For the text-containing cell, return its midpoint in [X, Y] coordinate format. 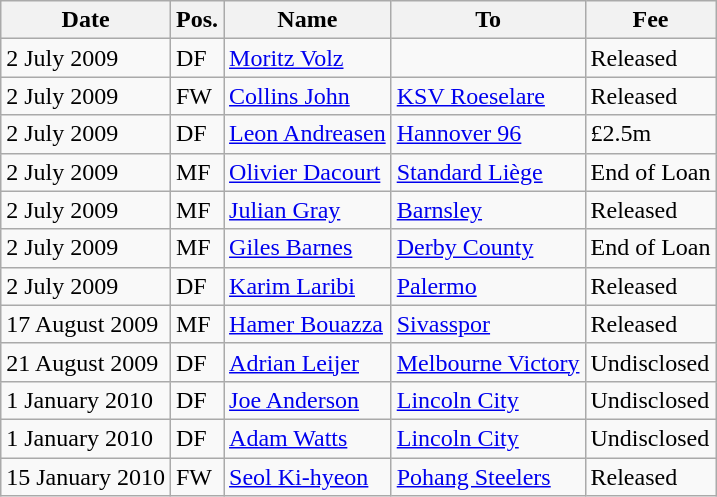
Adam Watts [308, 438]
Fee [650, 20]
Derby County [488, 248]
Pos. [196, 20]
Date [86, 20]
Name [308, 20]
Palermo [488, 286]
Hannover 96 [488, 134]
Barnsley [488, 210]
KSV Roeselare [488, 96]
Moritz Volz [308, 58]
Joe Anderson [308, 400]
Sivasspor [488, 324]
Adrian Leijer [308, 362]
Olivier Dacourt [308, 172]
Hamer Bouazza [308, 324]
21 August 2009 [86, 362]
To [488, 20]
Melbourne Victory [488, 362]
15 January 2010 [86, 477]
Giles Barnes [308, 248]
Karim Laribi [308, 286]
Standard Liège [488, 172]
Leon Andreasen [308, 134]
£2.5m [650, 134]
Seol Ki-hyeon [308, 477]
17 August 2009 [86, 324]
Pohang Steelers [488, 477]
Julian Gray [308, 210]
Collins John [308, 96]
